Provide the [x, y] coordinate of the cell's center where the given text is located.  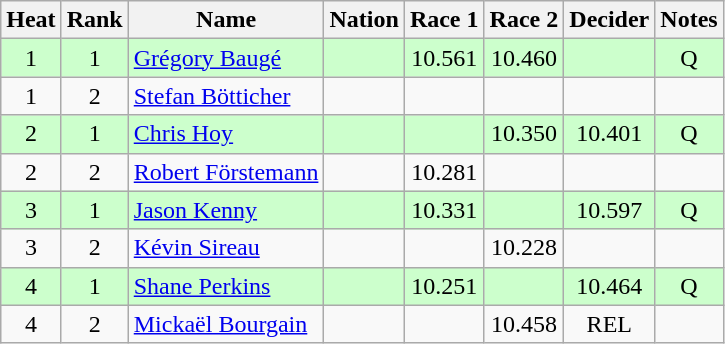
Race 2 [524, 20]
Decider [610, 20]
10.251 [444, 286]
10.458 [524, 324]
Chris Hoy [226, 134]
Grégory Baugé [226, 58]
Jason Kenny [226, 210]
Mickaël Bourgain [226, 324]
Stefan Bötticher [226, 96]
10.401 [610, 134]
10.464 [610, 286]
REL [610, 324]
10.281 [444, 172]
Name [226, 20]
10.561 [444, 58]
10.331 [444, 210]
10.597 [610, 210]
10.350 [524, 134]
10.460 [524, 58]
Kévin Sireau [226, 248]
Race 1 [444, 20]
Heat [31, 20]
10.228 [524, 248]
Rank [94, 20]
Notes [689, 20]
Shane Perkins [226, 286]
Robert Förstemann [226, 172]
Nation [364, 20]
